Identify which cell holds the provided text, then report its [x, y] central coordinate. 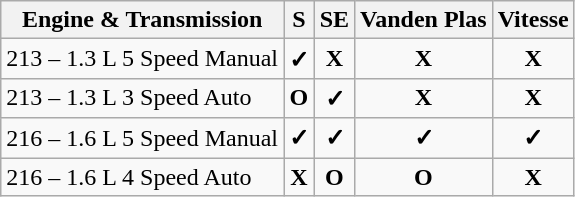
213 – 1.3 L 5 Speed Manual [142, 59]
S [300, 20]
Engine & Transmission [142, 20]
SE [334, 20]
216 – 1.6 L 5 Speed Manual [142, 138]
213 – 1.3 L 3 Speed Auto [142, 98]
216 – 1.6 L 4 Speed Auto [142, 177]
Vitesse [533, 20]
Vanden Plas [424, 20]
